Determine the (X, Y) coordinate at the center of the cell enclosing the given text.  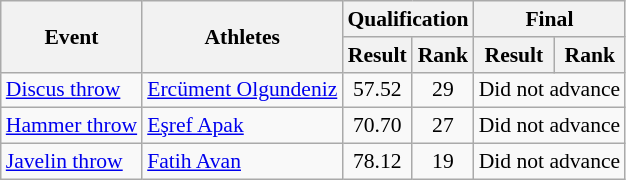
Final (550, 19)
27 (442, 126)
Discus throw (72, 90)
29 (442, 90)
Ercüment Olgundeniz (242, 90)
70.70 (377, 126)
Fatih Avan (242, 162)
Qualification (408, 19)
Eşref Apak (242, 126)
Javelin throw (72, 162)
78.12 (377, 162)
Athletes (242, 36)
Hammer throw (72, 126)
19 (442, 162)
57.52 (377, 90)
Event (72, 36)
